Capture the cell that displays the provided text and extract its (X, Y) central coordinate. 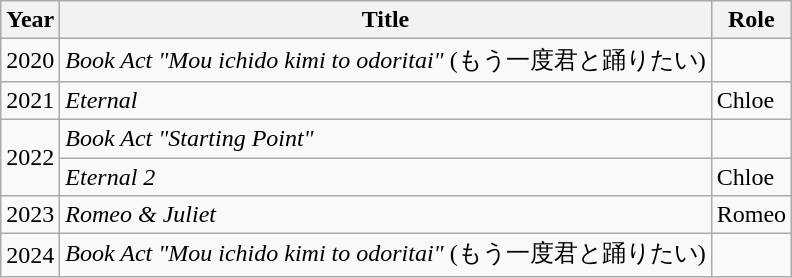
Title (386, 20)
Romeo & Juliet (386, 215)
Romeo (751, 215)
Role (751, 20)
Eternal (386, 100)
Year (30, 20)
Book Act "Starting Point" (386, 138)
Eternal 2 (386, 177)
2020 (30, 60)
2022 (30, 157)
2023 (30, 215)
2021 (30, 100)
2024 (30, 256)
